From the cell containing the given text, extract its center point as [x, y] coordinate. 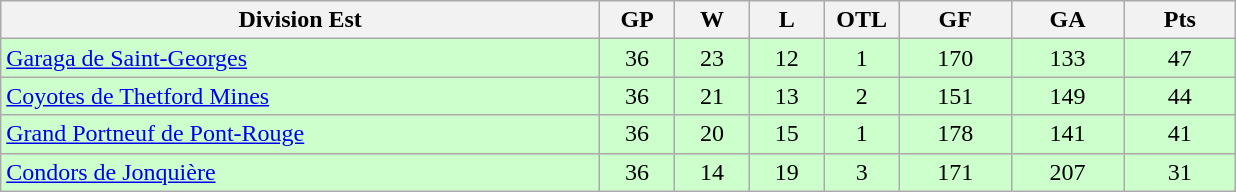
178 [955, 134]
Pts [1180, 20]
31 [1180, 172]
20 [712, 134]
13 [786, 96]
14 [712, 172]
OTL [862, 20]
21 [712, 96]
23 [712, 58]
207 [1067, 172]
19 [786, 172]
2 [862, 96]
Coyotes de Thetford Mines [300, 96]
GF [955, 20]
Division Est [300, 20]
171 [955, 172]
151 [955, 96]
Garaga de Saint-Georges [300, 58]
3 [862, 172]
141 [1067, 134]
L [786, 20]
44 [1180, 96]
Condors de Jonquière [300, 172]
41 [1180, 134]
149 [1067, 96]
GP [638, 20]
Grand Portneuf de Pont-Rouge [300, 134]
47 [1180, 58]
GA [1067, 20]
12 [786, 58]
W [712, 20]
133 [1067, 58]
170 [955, 58]
15 [786, 134]
